Scan for the cell matching the given text and deliver its (X, Y) coordinate at center. 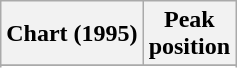
Peakposition (189, 34)
Chart (1995) (72, 34)
